Capture the cell that displays the provided text and extract its (x, y) central coordinate. 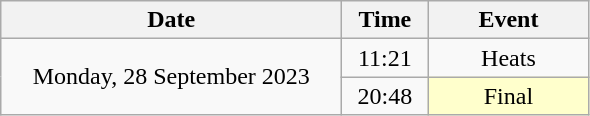
Date (172, 20)
Time (385, 20)
Event (508, 20)
Final (508, 96)
20:48 (385, 96)
Monday, 28 September 2023 (172, 77)
11:21 (385, 58)
Heats (508, 58)
